Provide the [x, y] coordinate of the cell's center where the given text is located.  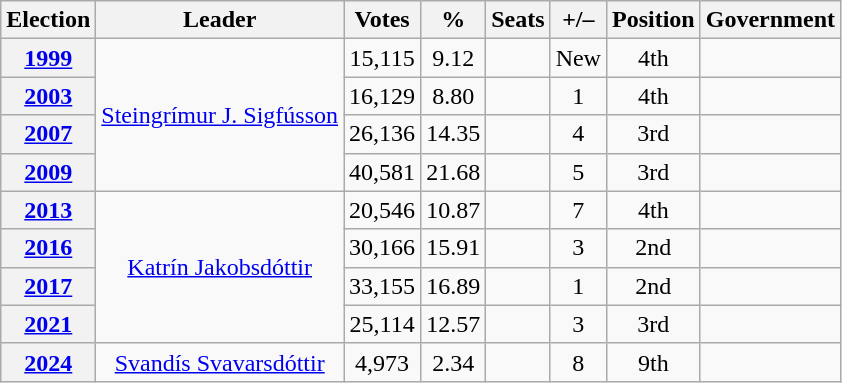
% [454, 20]
4 [578, 134]
30,166 [382, 248]
26,136 [382, 134]
14.35 [454, 134]
4,973 [382, 362]
33,155 [382, 286]
New [578, 58]
12.57 [454, 324]
Steingrímur J. Sigfússon [220, 115]
10.87 [454, 210]
2003 [48, 96]
2017 [48, 286]
16,129 [382, 96]
40,581 [382, 172]
2.34 [454, 362]
2021 [48, 324]
Katrín Jakobsdóttir [220, 267]
2007 [48, 134]
5 [578, 172]
20,546 [382, 210]
9.12 [454, 58]
Election [48, 20]
9th [653, 362]
+/– [578, 20]
Government [770, 20]
16.89 [454, 286]
Votes [382, 20]
Leader [220, 20]
15,115 [382, 58]
Svandís Svavarsdóttir [220, 362]
25,114 [382, 324]
8.80 [454, 96]
1999 [48, 58]
7 [578, 210]
2024 [48, 362]
2013 [48, 210]
8 [578, 362]
15.91 [454, 248]
Position [653, 20]
2009 [48, 172]
2016 [48, 248]
21.68 [454, 172]
Seats [518, 20]
